Determine the [x, y] coordinate at the center of the cell enclosing the given text.  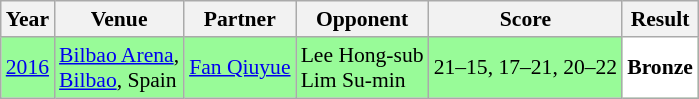
Bronze [660, 68]
21–15, 17–21, 20–22 [526, 68]
Partner [240, 19]
Result [660, 19]
Venue [119, 19]
2016 [28, 68]
Opponent [362, 19]
Lee Hong-sub Lim Su-min [362, 68]
Score [526, 19]
Year [28, 19]
Bilbao Arena,Bilbao, Spain [119, 68]
Fan Qiuyue [240, 68]
